Determine the (x, y) coordinate at the center of the cell enclosing the given text.  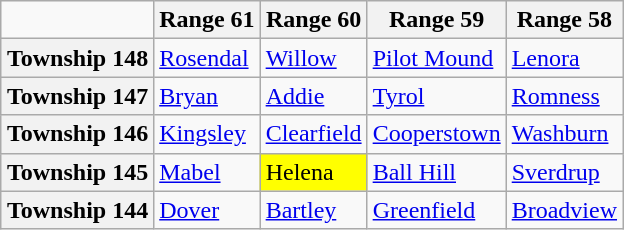
Township 148 (77, 58)
Range 59 (436, 20)
Bryan (207, 96)
Range 60 (314, 20)
Pilot Mound (436, 58)
Sverdrup (564, 172)
Washburn (564, 134)
Clearfield (314, 134)
Bartley (314, 210)
Addie (314, 96)
Kingsley (207, 134)
Romness (564, 96)
Range 61 (207, 20)
Dover (207, 210)
Greenfield (436, 210)
Ball Hill (436, 172)
Mabel (207, 172)
Township 144 (77, 210)
Willow (314, 58)
Rosendal (207, 58)
Township 145 (77, 172)
Township 147 (77, 96)
Helena (314, 172)
Broadview (564, 210)
Range 58 (564, 20)
Cooperstown (436, 134)
Township 146 (77, 134)
Tyrol (436, 96)
Lenora (564, 58)
